Return (x, y) of the center of cell containing provided text 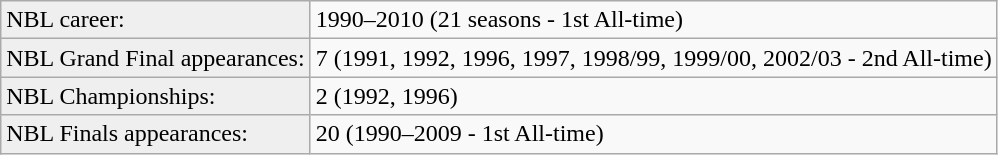
NBL career: (156, 20)
NBL Finals appearances: (156, 134)
2 (1992, 1996) (654, 96)
NBL Grand Final appearances: (156, 58)
1990–2010 (21 seasons - 1st All-time) (654, 20)
NBL Championships: (156, 96)
20 (1990–2009 - 1st All-time) (654, 134)
7 (1991, 1992, 1996, 1997, 1998/99, 1999/00, 2002/03 - 2nd All-time) (654, 58)
